Find where the given text appears and provide that cell's center as [X, Y] coordinate. 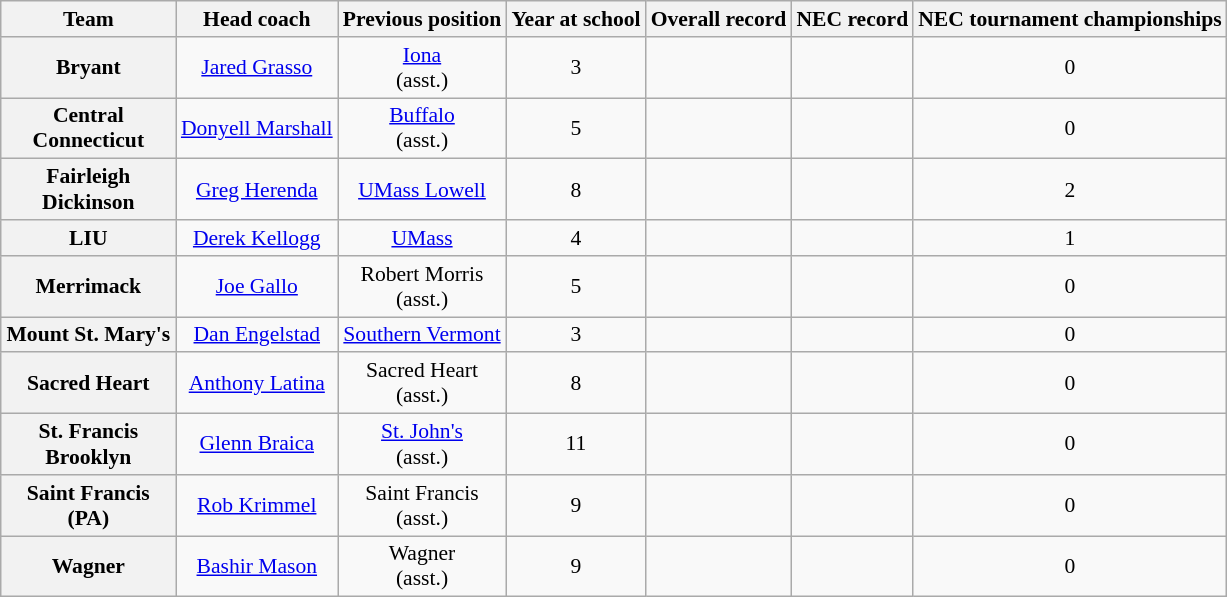
Overall record [719, 19]
NEC tournament championships [1070, 19]
Year at school [576, 19]
Bryant [88, 68]
Joe Gallo [257, 286]
Donyell Marshall [257, 128]
UMass [422, 238]
LIU [88, 238]
St. Francis Brooklyn [88, 444]
Robert Morris(asst.) [422, 286]
Team [88, 19]
Dan Engelstad [257, 335]
Mount St. Mary's [88, 335]
Jared Grasso [257, 68]
Anthony Latina [257, 384]
Greg Herenda [257, 190]
Glenn Braica [257, 444]
Sacred Heart [88, 384]
Wagner [88, 566]
Rob Krimmel [257, 506]
Fairleigh Dickinson [88, 190]
Wagner(asst.) [422, 566]
Bashir Mason [257, 566]
11 [576, 444]
Central Connecticut [88, 128]
UMass Lowell [422, 190]
Iona (asst.) [422, 68]
Merrimack [88, 286]
Derek Kellogg [257, 238]
4 [576, 238]
1 [1070, 238]
2 [1070, 190]
Buffalo(asst.) [422, 128]
NEC record [852, 19]
St. John's(asst.) [422, 444]
Saint Francis(asst.) [422, 506]
Southern Vermont [422, 335]
Sacred Heart(asst.) [422, 384]
Saint Francis (PA) [88, 506]
Previous position [422, 19]
Head coach [257, 19]
